Capture the cell that displays the provided text and extract its (x, y) central coordinate. 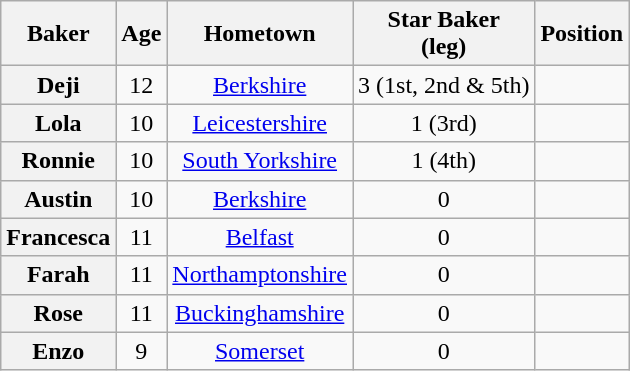
Farah (58, 275)
Buckinghamshire (260, 313)
Rose (58, 313)
Somerset (260, 351)
Francesca (58, 237)
Star Baker(leg) (444, 34)
9 (142, 351)
Baker (58, 34)
Lola (58, 123)
Deji (58, 85)
Belfast (260, 237)
1 (3rd) (444, 123)
Age (142, 34)
1 (4th) (444, 161)
Ronnie (58, 161)
Hometown (260, 34)
South Yorkshire (260, 161)
Austin (58, 199)
Position (582, 34)
12 (142, 85)
Northamptonshire (260, 275)
Leicestershire (260, 123)
Enzo (58, 351)
3 (1st, 2nd & 5th) (444, 85)
